Detect which cell encompasses the target text, then output its (x, y) center coordinate. 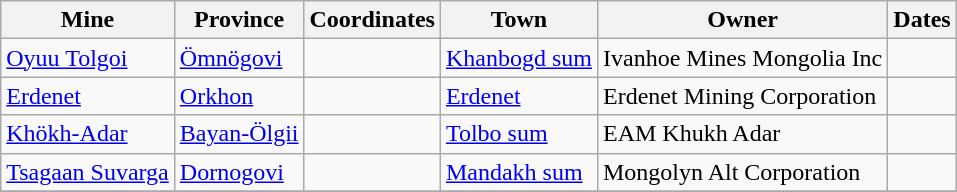
Province (239, 20)
Dates (922, 20)
Khanbogd sum (518, 58)
Bayan-Ölgii (239, 134)
Coordinates (372, 20)
Mine (88, 20)
Mandakh sum (518, 172)
Owner (742, 20)
Orkhon (239, 96)
Oyuu Tolgoi (88, 58)
Town (518, 20)
Mongolyn Alt Corporation (742, 172)
Ömnögovi (239, 58)
Tolbo sum (518, 134)
Tsagaan Suvarga (88, 172)
Dornogovi (239, 172)
Erdenet Mining Corporation (742, 96)
EAM Khukh Adar (742, 134)
Khökh-Adar (88, 134)
Ivanhoe Mines Mongolia Inc (742, 58)
